Identify which cell holds the provided text, then report its [X, Y] central coordinate. 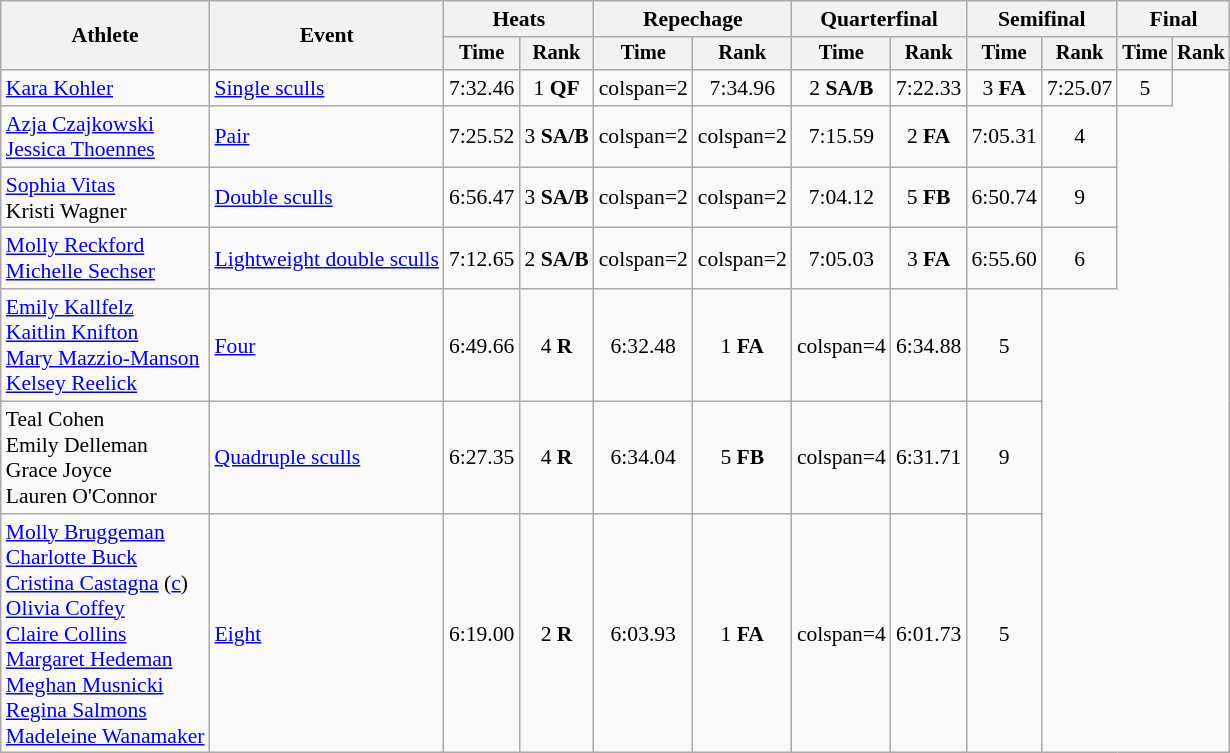
Double sculls [327, 198]
Single sculls [327, 88]
7:25.52 [482, 136]
Event [327, 36]
Emily KallfelzKaitlin KniftonMary Mazzio-MansonKelsey Reelick [106, 345]
2 FA [928, 136]
Semifinal [1042, 19]
Quadruple sculls [327, 458]
6:31.71 [928, 458]
Four [327, 345]
6:55.60 [1004, 258]
Kara Kohler [106, 88]
6:50.74 [1004, 198]
Sophia VitasKristi Wagner [106, 198]
Heats [519, 19]
Molly ReckfordMichelle Sechser [106, 258]
6:32.48 [644, 345]
Quarterfinal [880, 19]
7:15.59 [842, 136]
7:12.65 [482, 258]
7:05.31 [1004, 136]
Athlete [106, 36]
1 QF [556, 88]
6:49.66 [482, 345]
7:34.96 [742, 88]
Repechage [693, 19]
Teal CohenEmily DellemanGrace JoyceLauren O'Connor [106, 458]
1 FA [742, 345]
Lightweight double sculls [327, 258]
6:34.04 [644, 458]
6:34.88 [928, 345]
6:56.47 [482, 198]
7:22.33 [928, 88]
4 [1080, 136]
6 [1080, 258]
7:25.07 [1080, 88]
6:27.35 [482, 458]
Final [1173, 19]
Azja CzajkowskiJessica Thoennes [106, 136]
7:04.12 [842, 198]
7:32.46 [482, 88]
Pair [327, 136]
7:05.03 [842, 258]
